Output the [X, Y] coordinate of the center of the cell containing the given text.  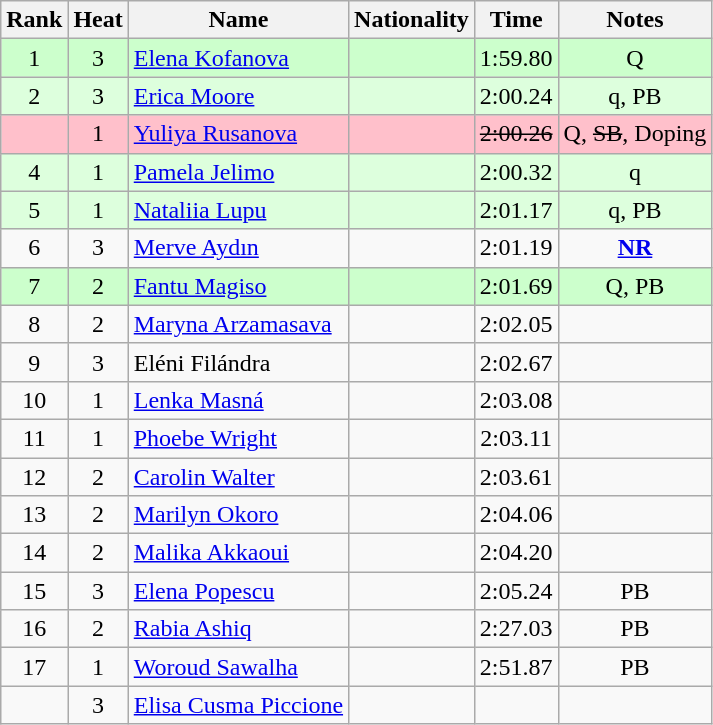
2:01.17 [516, 210]
Elena Popescu [238, 591]
11 [34, 438]
13 [34, 515]
2:03.61 [516, 477]
2:02.05 [516, 324]
17 [34, 667]
4 [34, 172]
2:27.03 [516, 629]
Notes [635, 20]
2:51.87 [516, 667]
10 [34, 400]
Rank [34, 20]
Woroud Sawalha [238, 667]
Phoebe Wright [238, 438]
2:01.69 [516, 286]
Eléni Filándra [238, 362]
2:04.06 [516, 515]
NR [635, 248]
2:03.08 [516, 400]
6 [34, 248]
2:01.19 [516, 248]
Nataliia Lupu [238, 210]
2:05.24 [516, 591]
Name [238, 20]
Heat [98, 20]
Yuliya Rusanova [238, 134]
2:03.11 [516, 438]
2:00.32 [516, 172]
Maryna Arzamasava [238, 324]
q [635, 172]
Q, SB, Doping [635, 134]
12 [34, 477]
Erica Moore [238, 96]
2:02.67 [516, 362]
Nationality [412, 20]
1:59.80 [516, 58]
2:00.26 [516, 134]
Elena Kofanova [238, 58]
Fantu Magiso [238, 286]
14 [34, 553]
2:04.20 [516, 553]
Lenka Masná [238, 400]
2:00.24 [516, 96]
15 [34, 591]
Q [635, 58]
Marilyn Okoro [238, 515]
7 [34, 286]
5 [34, 210]
Malika Akkaoui [238, 553]
Elisa Cusma Piccione [238, 705]
16 [34, 629]
Carolin Walter [238, 477]
Merve Aydın [238, 248]
9 [34, 362]
Time [516, 20]
8 [34, 324]
Rabia Ashiq [238, 629]
Q, PB [635, 286]
Pamela Jelimo [238, 172]
